Extract the (x, y) coordinate from the center of the cell holding the provided text.  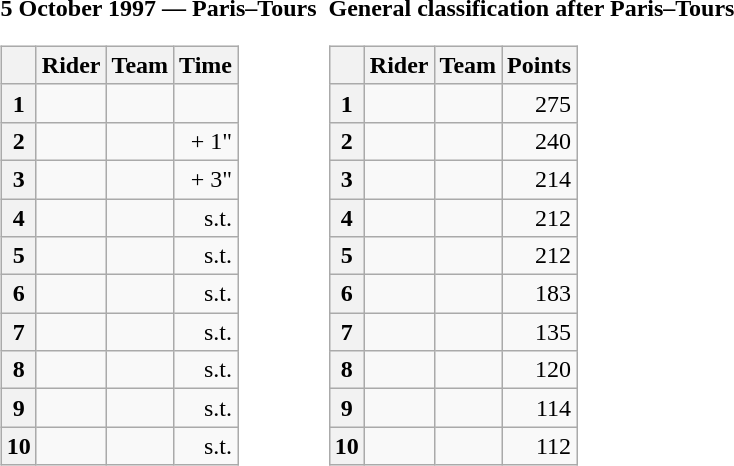
114 (540, 408)
112 (540, 446)
214 (540, 179)
240 (540, 141)
120 (540, 370)
Points (540, 65)
275 (540, 103)
183 (540, 294)
135 (540, 332)
+ 3" (206, 179)
+ 1" (206, 141)
Time (206, 65)
